Search for the cell housing the specified text and yield its (X, Y) center coordinate. 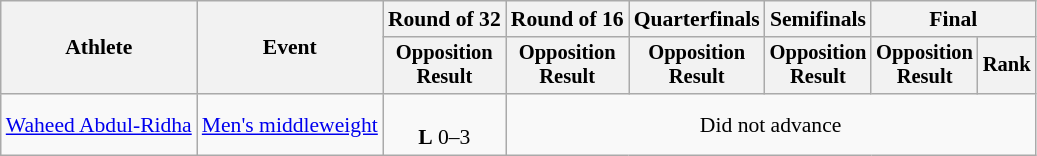
Round of 16 (568, 19)
Event (290, 48)
Round of 32 (444, 19)
Men's middleweight (290, 124)
Semifinals (818, 19)
Rank (1007, 66)
Athlete (99, 48)
Final (953, 19)
Did not advance (771, 124)
Quarterfinals (697, 19)
Waheed Abdul-Ridha (99, 124)
L 0–3 (444, 124)
